Return the (X, Y) coordinate for the center point of the cell that contains the specified text.  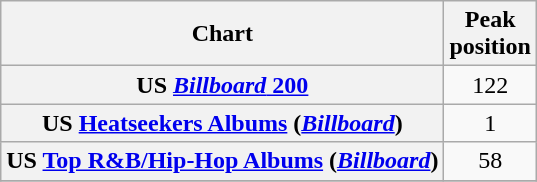
1 (490, 123)
US Heatseekers Albums (Billboard) (222, 123)
58 (490, 161)
Chart (222, 34)
US Billboard 200 (222, 85)
US Top R&B/Hip-Hop Albums (Billboard) (222, 161)
Peakposition (490, 34)
122 (490, 85)
